Find where the given text appears and provide that cell's center as (x, y) coordinate. 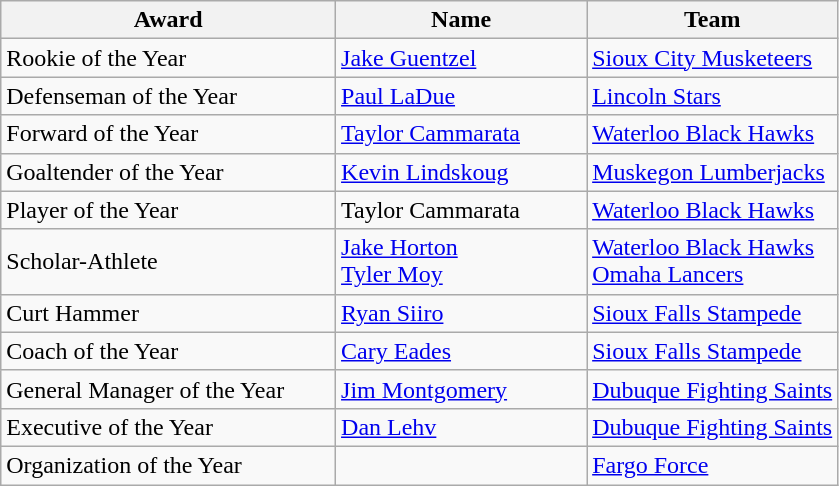
Name (462, 20)
Forward of the Year (168, 134)
Team (712, 20)
Organization of the Year (168, 465)
Kevin Lindskoug (462, 172)
Curt Hammer (168, 313)
Coach of the Year (168, 351)
Muskegon Lumberjacks (712, 172)
Dan Lehv (462, 427)
Goaltender of the Year (168, 172)
General Manager of the Year (168, 389)
Waterloo Black HawksOmaha Lancers (712, 262)
Fargo Force (712, 465)
Award (168, 20)
Lincoln Stars (712, 96)
Player of the Year (168, 210)
Jim Montgomery (462, 389)
Defenseman of the Year (168, 96)
Cary Eades (462, 351)
Rookie of the Year (168, 58)
Jake HortonTyler Moy (462, 262)
Executive of the Year (168, 427)
Ryan Siiro (462, 313)
Jake Guentzel (462, 58)
Sioux City Musketeers (712, 58)
Scholar-Athlete (168, 262)
Paul LaDue (462, 96)
